Return (x, y) of the center of cell containing provided text 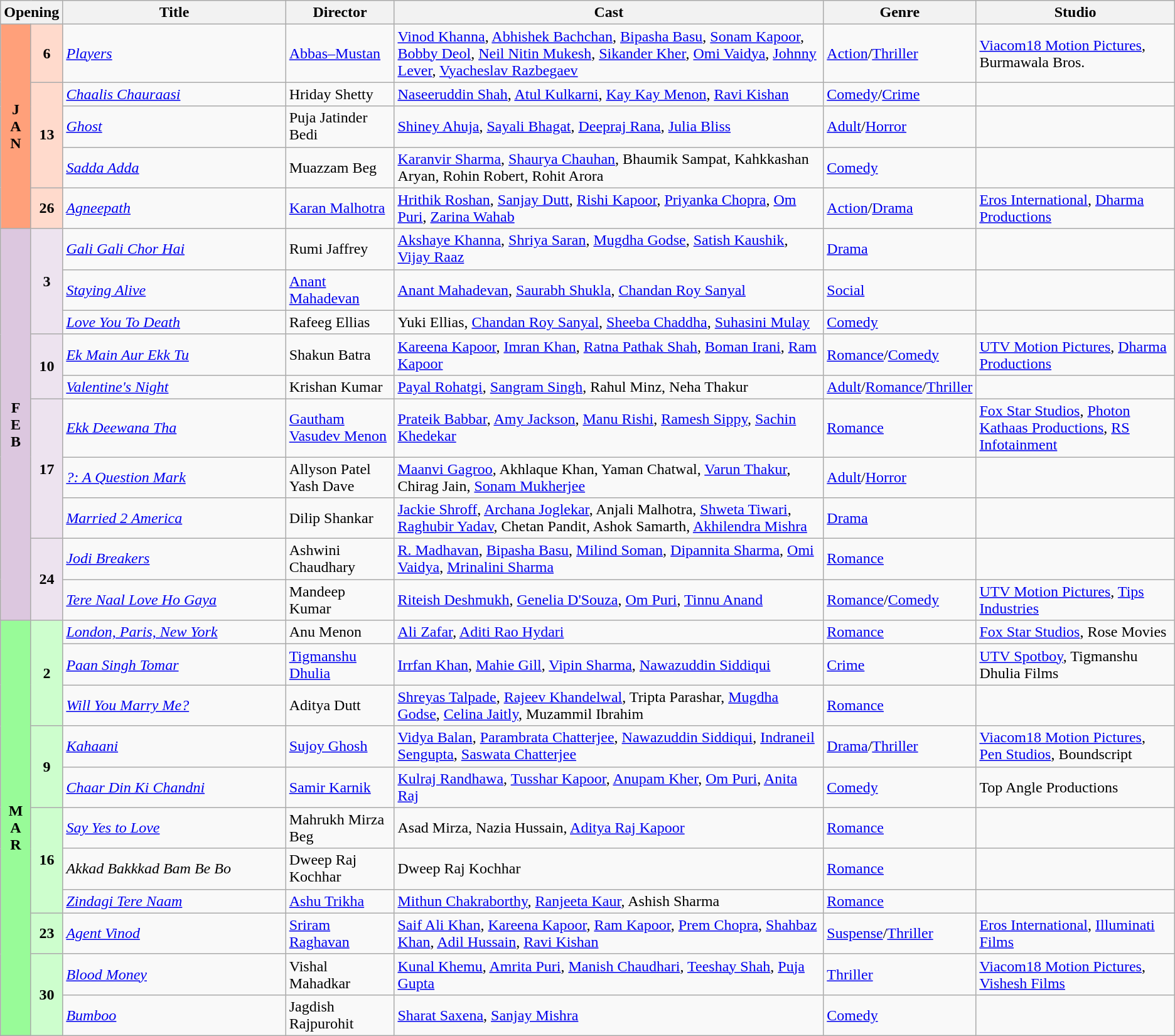
Tigmanshu Dhulia (340, 664)
Married 2 America (174, 519)
R. Madhavan, Bipasha Basu, Milind Soman, Dipannita Sharma, Omi Vaidya, Mrinalini Sharma (609, 559)
Jackie Shroff, Archana Joglekar, Anjali Malhotra, Shweta Tiwari, Raghubir Yadav, Chetan Pandit, Ashok Samarth, Akhilendra Mishra (609, 519)
Allyson PatelYash Dave (340, 477)
Ghost (174, 127)
Drama/Thriller (900, 746)
MAR (16, 828)
Director (340, 13)
30 (46, 995)
UTV Motion Pictures, Dharma Productions (1075, 354)
13 (46, 135)
Gali Gali Chor Hai (174, 249)
London, Paris, New York (174, 632)
Rafeeg Ellias (340, 322)
Anant Mahadevan (340, 290)
Vidya Balan, Parambrata Chatterjee, Nawazuddin Siddiqui, Indraneil Sengupta, Saswata Chatterjee (609, 746)
Studio (1075, 13)
Will You Marry Me? (174, 706)
Krishan Kumar (340, 387)
Gautham Vasudev Menon (340, 428)
Social (900, 290)
Adult/Romance/Thriller (900, 387)
Yuki Ellias, Chandan Roy Sanyal, Sheeba Chaddha, Suhasini Mulay (609, 322)
Crime (900, 664)
Action/Thriller (900, 53)
Agent Vinod (174, 933)
Prateik Babbar, Amy Jackson, Manu Rishi, Ramesh Sippy, Sachin Khedekar (609, 428)
Sriram Raghavan (340, 933)
Asad Mirza, Nazia Hussain, Aditya Raj Kapoor (609, 828)
Eros International, Dharma Productions (1075, 208)
Ashu Trikha (340, 901)
6 (46, 53)
Kahaani (174, 746)
Fox Star Studios, Rose Movies (1075, 632)
Akshaye Khanna, Shriya Saran, Mugdha Godse, Satish Kaushik, Vijay Raaz (609, 249)
Abbas–Mustan (340, 53)
Top Angle Productions (1075, 787)
Karanvir Sharma, Shaurya Chauhan, Bhaumik Sampat, Kahkkashan Aryan, Rohin Robert, Rohit Arora (609, 167)
Cast (609, 13)
23 (46, 933)
Ekk Deewana Tha (174, 428)
Ali Zafar, Aditi Rao Hydari (609, 632)
17 (46, 468)
Akkad Bakkkad Bam Be Bo (174, 869)
Shakun Batra (340, 354)
Maanvi Gagroo, Akhlaque Khan, Yaman Chatwal, Varun Thakur, Chirag Jain, Sonam Mukherjee (609, 477)
Muazzam Beg (340, 167)
Paan Singh Tomar (174, 664)
Jodi Breakers (174, 559)
Viacom18 Motion Pictures, Vishesh Films (1075, 974)
Title (174, 13)
Blood Money (174, 974)
Tere Naal Love Ho Gaya (174, 600)
Ashwini Chaudhary (340, 559)
Mahrukh Mirza Beg (340, 828)
Suspense/Thriller (900, 933)
Chaar Din Ki Chandni (174, 787)
Comedy/Crime (900, 94)
Thriller (900, 974)
Anant Mahadevan, Saurabh Shukla, Chandan Roy Sanyal (609, 290)
Eros International, Illuminati Films (1075, 933)
Karan Malhotra (340, 208)
Agneepath (174, 208)
Jagdish Rajpurohit (340, 1015)
Zindagi Tere Naam (174, 901)
Puja Jatinder Bedi (340, 127)
Payal Rohatgi, Sangram Singh, Rahul Minz, Neha Thakur (609, 387)
Dilip Shankar (340, 519)
10 (46, 367)
Ek Main Aur Ekk Tu (174, 354)
Say Yes to Love (174, 828)
Action/Drama (900, 208)
UTV Spotboy, Tigmanshu Dhulia Films (1075, 664)
Riteish Deshmukh, Genelia D'Souza, Om Puri, Tinnu Anand (609, 600)
Sadda Adda (174, 167)
Saif Ali Khan, Kareena Kapoor, Ram Kapoor, Prem Chopra, Shahbaz Khan, Adil Hussain, Ravi Kishan (609, 933)
Anu Menon (340, 632)
26 (46, 208)
Viacom18 Motion Pictures, Pen Studios, Boundscript (1075, 746)
16 (46, 860)
FEB (16, 424)
Love You To Death (174, 322)
Rumi Jaffrey (340, 249)
9 (46, 767)
Fox Star Studios, Photon Kathaas Productions, RS Infotainment (1075, 428)
Genre (900, 13)
Hrithik Roshan, Sanjay Dutt, Rishi Kapoor, Priyanka Chopra, Om Puri, Zarina Wahab (609, 208)
Hriday Shetty (340, 94)
Naseeruddin Shah, Atul Kulkarni, Kay Kay Menon, Ravi Kishan (609, 94)
Sujoy Ghosh (340, 746)
Mithun Chakraborthy, Ranjeeta Kaur, Ashish Sharma (609, 901)
Opening (31, 13)
JAN (16, 127)
Chaalis Chauraasi (174, 94)
Kareena Kapoor, Imran Khan, Ratna Pathak Shah, Boman Irani, Ram Kapoor (609, 354)
Shreyas Talpade, Rajeev Khandelwal, Tripta Parashar, Mugdha Godse, Celina Jaitly, Muzammil Ibrahim (609, 706)
Valentine's Night (174, 387)
Kulraj Randhawa, Tusshar Kapoor, Anupam Kher, Om Puri, Anita Raj (609, 787)
3 (46, 281)
24 (46, 580)
Vishal Mahadkar (340, 974)
Samir Karnik (340, 787)
Kunal Khemu, Amrita Puri, Manish Chaudhari, Teeshay Shah, Puja Gupta (609, 974)
Shiney Ahuja, Sayali Bhagat, Deepraj Rana, Julia Bliss (609, 127)
Bumboo (174, 1015)
Viacom18 Motion Pictures, Burmawala Bros. (1075, 53)
2 (46, 673)
Irrfan Khan, Mahie Gill, Vipin Sharma, Nawazuddin Siddiqui (609, 664)
UTV Motion Pictures, Tips Industries (1075, 600)
Mandeep Kumar (340, 600)
?: A Question Mark (174, 477)
Staying Alive (174, 290)
Aditya Dutt (340, 706)
Sharat Saxena, Sanjay Mishra (609, 1015)
Players (174, 53)
